From the cell containing the given text, extract its center point as (X, Y) coordinate. 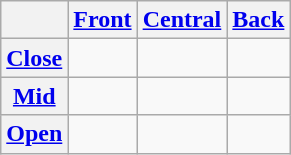
Mid (34, 96)
Central (182, 20)
Front (102, 20)
Close (34, 58)
Back (258, 20)
Open (34, 134)
